Locate the cell with the specified text and output its [x, y] center coordinate. 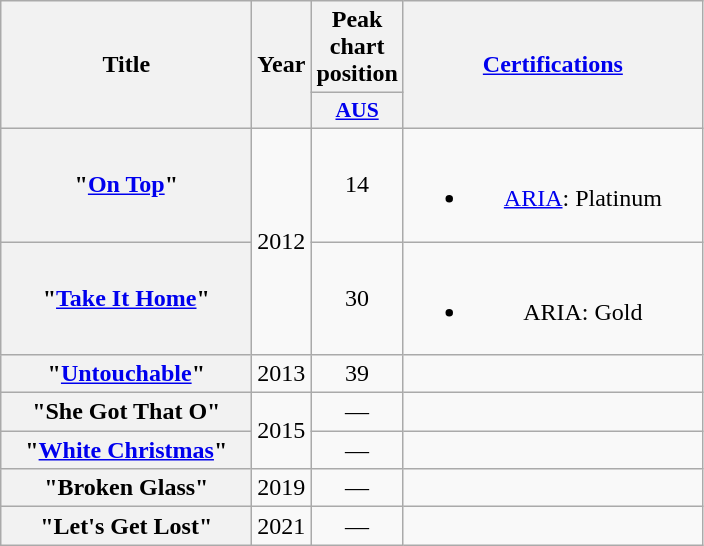
Year [282, 65]
"Broken Glass" [126, 488]
2021 [282, 526]
Title [126, 65]
"Untouchable" [126, 374]
"On Top" [126, 184]
30 [357, 298]
2012 [282, 241]
39 [357, 374]
ARIA: Platinum [552, 184]
2015 [282, 431]
AUS [357, 111]
2013 [282, 374]
"Let's Get Lost" [126, 526]
2019 [282, 488]
ARIA: Gold [552, 298]
"Take It Home" [126, 298]
14 [357, 184]
Peak chart position [357, 47]
Certifications [552, 65]
"White Christmas" [126, 450]
"She Got That O" [126, 412]
